Output the [X, Y] coordinate of the center of the cell containing the given text.  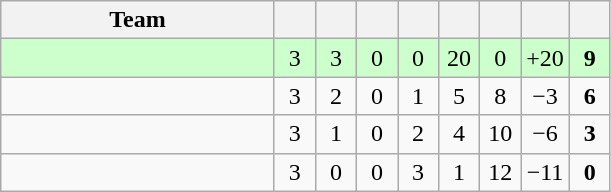
+20 [546, 58]
9 [590, 58]
6 [590, 96]
4 [460, 134]
−6 [546, 134]
20 [460, 58]
5 [460, 96]
10 [500, 134]
8 [500, 96]
12 [500, 172]
Team [138, 20]
−11 [546, 172]
−3 [546, 96]
